Output the (x, y) coordinate of the center of the cell containing the given text.  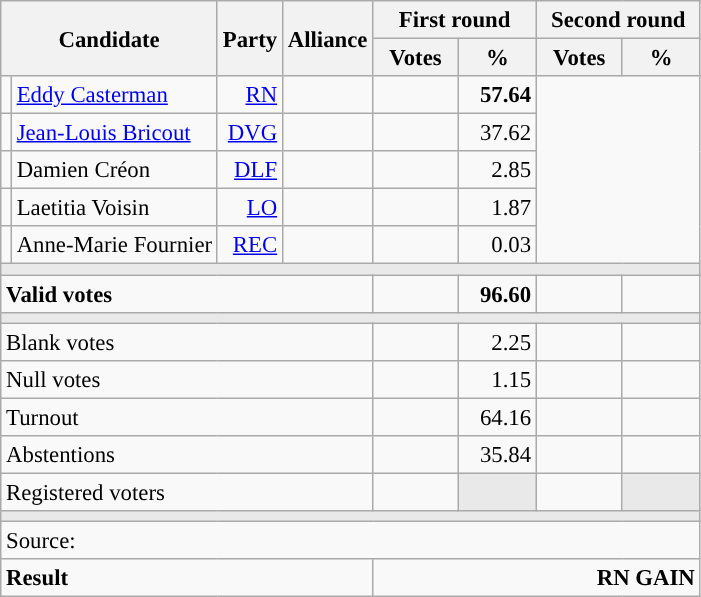
Source: (350, 540)
Abstentions (187, 455)
RN (250, 95)
96.60 (497, 294)
1.15 (497, 379)
Second round (618, 20)
Blank votes (187, 342)
Alliance (327, 38)
Valid votes (187, 294)
57.64 (497, 95)
Eddy Casterman (114, 95)
2.85 (497, 170)
2.25 (497, 342)
Jean-Louis Bricout (114, 133)
Damien Créon (114, 170)
REC (250, 245)
Anne-Marie Fournier (114, 245)
1.87 (497, 208)
Result (187, 578)
Null votes (187, 379)
DVG (250, 133)
0.03 (497, 245)
Party (250, 38)
RN GAIN (536, 578)
First round (455, 20)
Candidate (110, 38)
Turnout (187, 417)
Registered voters (187, 492)
Laetitia Voisin (114, 208)
LO (250, 208)
35.84 (497, 455)
64.16 (497, 417)
37.62 (497, 133)
DLF (250, 170)
